Find where the given text appears and provide that cell's center as [x, y] coordinate. 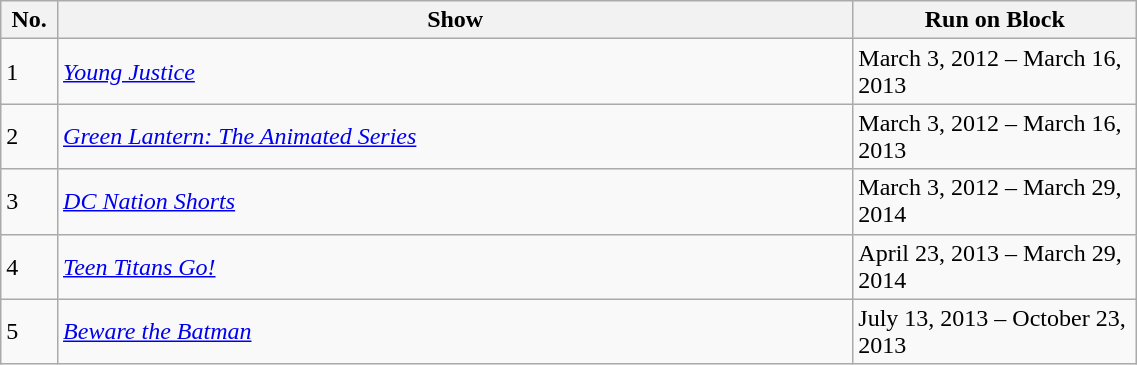
March 3, 2012 – March 29, 2014 [995, 202]
5 [30, 332]
July 13, 2013 – October 23, 2013 [995, 332]
3 [30, 202]
Show [456, 20]
Green Lantern: The Animated Series [456, 136]
Young Justice [456, 72]
4 [30, 266]
1 [30, 72]
Beware the Batman [456, 332]
2 [30, 136]
DC Nation Shorts [456, 202]
No. [30, 20]
Teen Titans Go! [456, 266]
April 23, 2013 – March 29, 2014 [995, 266]
Run on Block [995, 20]
